Pinpoint the cell where the given text exists, returning its (X, Y) midpoint coordinate. 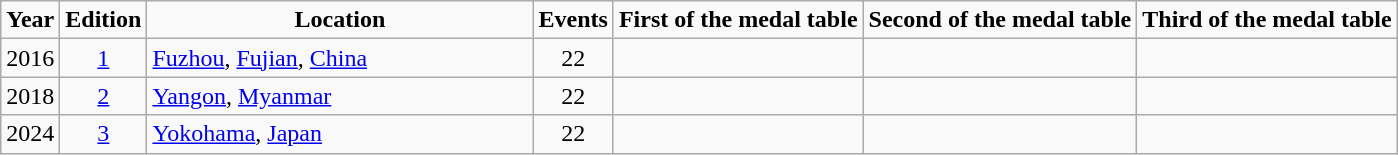
Third of the medal table (1267, 20)
Events (573, 20)
2 (104, 96)
Fuzhou, Fujian, China (340, 58)
2024 (30, 134)
3 (104, 134)
Year (30, 20)
Yokohama, Japan (340, 134)
1 (104, 58)
Yangon, Myanmar (340, 96)
Location (340, 20)
Edition (104, 20)
2018 (30, 96)
Second of the medal table (1000, 20)
2016 (30, 58)
First of the medal table (738, 20)
